Extract the [x, y] coordinate from the center of the cell holding the provided text.  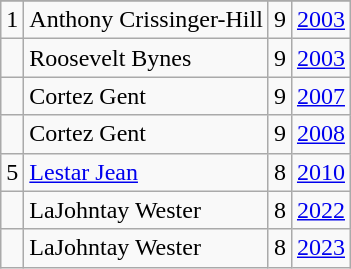
2010 [320, 172]
1 [12, 20]
2022 [320, 210]
Lestar Jean [146, 172]
2007 [320, 96]
5 [12, 172]
Roosevelt Bynes [146, 58]
2008 [320, 134]
Anthony Crissinger-Hill [146, 20]
2023 [320, 248]
